Pinpoint the cell where the given text exists, returning its (X, Y) midpoint coordinate. 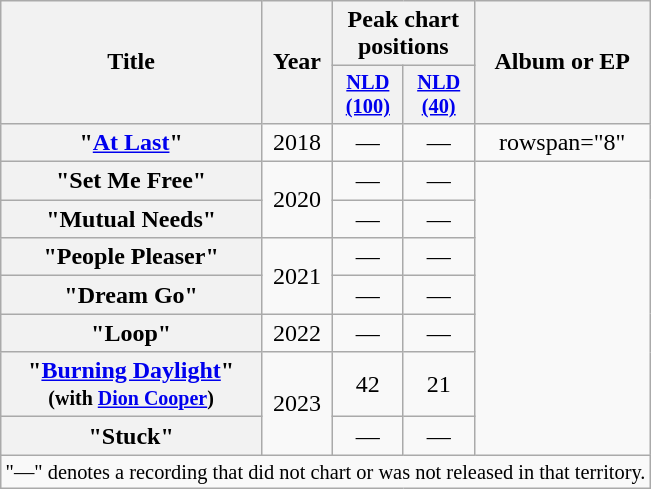
2022 (296, 333)
"Mutual Needs" (132, 219)
2021 (296, 276)
"Stuck" (132, 436)
"People Pleaser" (132, 257)
2023 (296, 404)
Album or EP (562, 62)
Peak chart positions (403, 34)
NLD(100) (368, 95)
2020 (296, 200)
"Burning Daylight"(with Dion Cooper) (132, 384)
"Set Me Free" (132, 181)
NLD(40) (438, 95)
21 (438, 384)
Title (132, 62)
"—" denotes a recording that did not chart or was not released in that territory. (326, 472)
2018 (296, 142)
rowspan="8" (562, 142)
42 (368, 384)
"At Last" (132, 142)
"Dream Go" (132, 295)
Year (296, 62)
"Loop" (132, 333)
